Capture the cell that displays the provided text and extract its [X, Y] central coordinate. 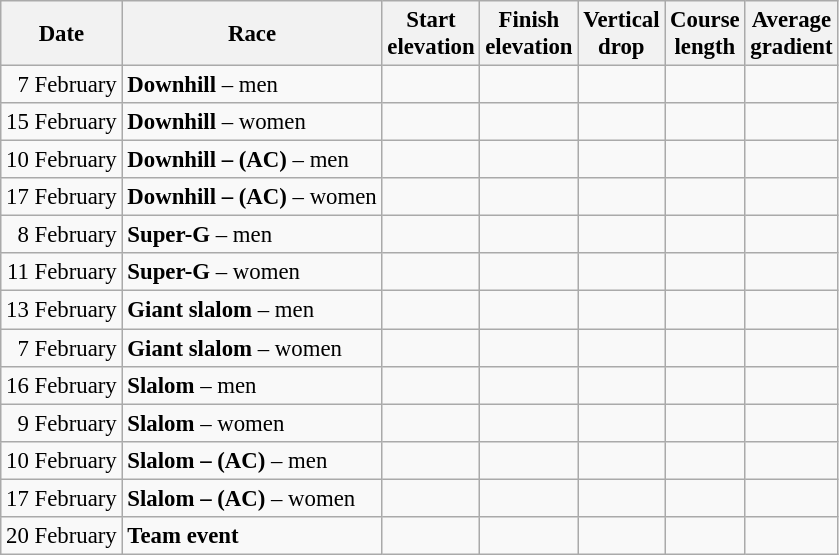
13 February [62, 310]
Super-G – women [252, 273]
15 February [62, 122]
Finishelevation [529, 34]
Downhill – (AC) – women [252, 197]
20 February [62, 536]
Averagegradient [792, 34]
Downhill – women [252, 122]
Slalom – women [252, 423]
Downhill – men [252, 85]
Team event [252, 536]
Super-G – men [252, 235]
Giant slalom – women [252, 348]
8 February [62, 235]
Date [62, 34]
Giant slalom – men [252, 310]
16 February [62, 385]
Startelevation [431, 34]
Verticaldrop [622, 34]
9 February [62, 423]
Slalom – (AC) – women [252, 498]
Race [252, 34]
Downhill – (AC) – men [252, 160]
Courselength [705, 34]
Slalom – (AC) – men [252, 460]
11 February [62, 273]
Slalom – men [252, 385]
